Scan for the cell matching the given text and deliver its [x, y] coordinate at center. 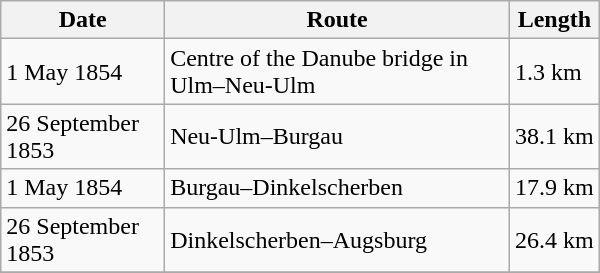
Route [338, 20]
Length [554, 20]
26.4 km [554, 240]
38.1 km [554, 136]
1.3 km [554, 72]
17.9 km [554, 188]
Burgau–Dinkelscherben [338, 188]
Neu-Ulm–Burgau [338, 136]
Dinkelscherben–Augsburg [338, 240]
Date [83, 20]
Centre of the Danube bridge in Ulm–Neu-Ulm [338, 72]
